Provide the [x, y] coordinate of the cell's center where the given text is located.  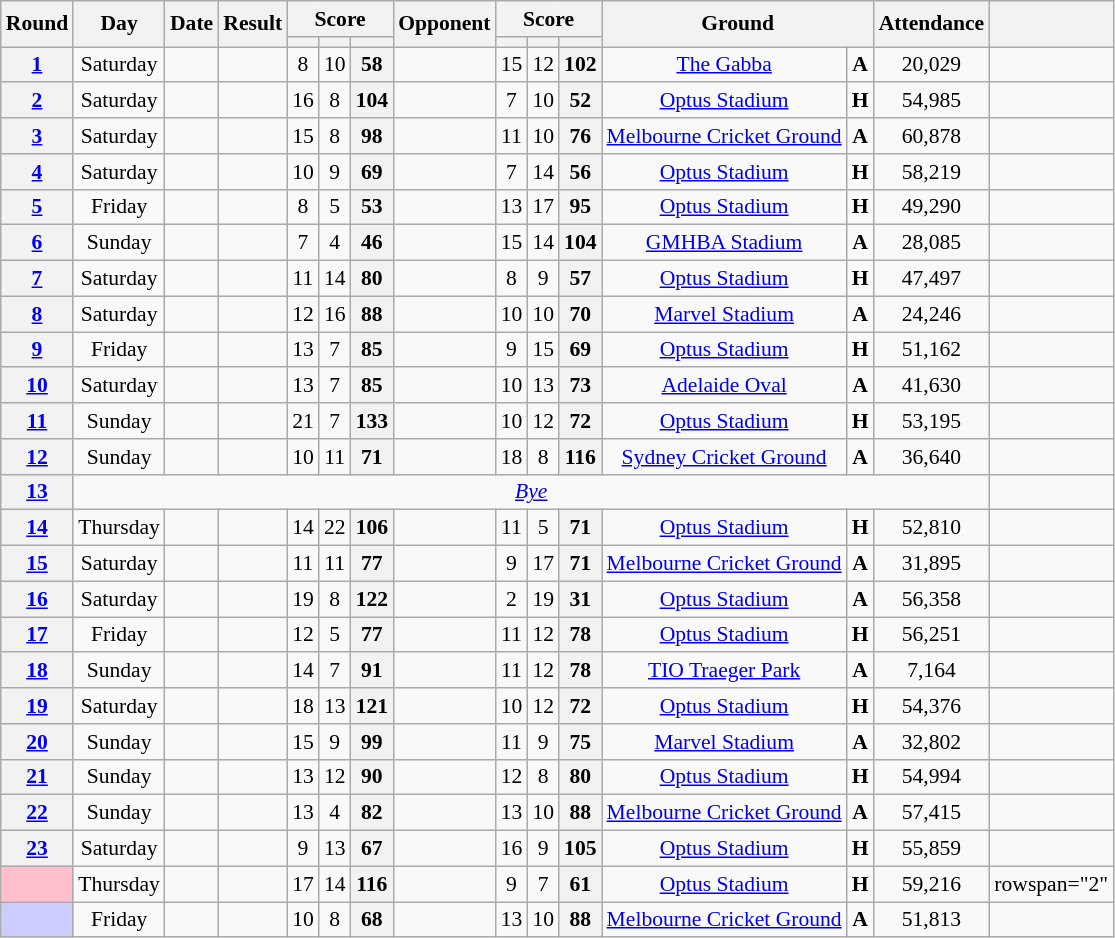
Adelaide Oval [724, 386]
24,246 [932, 314]
47,497 [932, 279]
99 [372, 742]
95 [580, 207]
133 [372, 421]
46 [372, 243]
102 [580, 65]
rowspan="2" [1051, 884]
The Gabba [724, 65]
31 [580, 599]
GMHBA Stadium [724, 243]
57,415 [932, 813]
52,810 [932, 528]
Bye [531, 492]
70 [580, 314]
106 [372, 528]
Date [192, 24]
76 [580, 136]
51,162 [932, 350]
73 [580, 386]
56 [580, 172]
59,216 [932, 884]
1 [38, 65]
6 [38, 243]
55,859 [932, 849]
52 [580, 101]
67 [372, 849]
68 [372, 920]
57 [580, 279]
Ground [738, 24]
58,219 [932, 172]
23 [38, 849]
58 [372, 65]
90 [372, 777]
32,802 [932, 742]
53,195 [932, 421]
36,640 [932, 457]
Attendance [932, 24]
31,895 [932, 564]
61 [580, 884]
TIO Traeger Park [724, 671]
Result [252, 24]
Day [119, 24]
56,358 [932, 599]
Round [38, 24]
105 [580, 849]
20,029 [932, 65]
7,164 [932, 671]
121 [372, 706]
98 [372, 136]
75 [580, 742]
Opponent [444, 24]
51,813 [932, 920]
28,085 [932, 243]
41,630 [932, 386]
54,985 [932, 101]
56,251 [932, 635]
82 [372, 813]
53 [372, 207]
91 [372, 671]
20 [38, 742]
3 [38, 136]
60,878 [932, 136]
54,376 [932, 706]
Sydney Cricket Ground [724, 457]
122 [372, 599]
49,290 [932, 207]
54,994 [932, 777]
